Identify which cell holds the provided text, then report its [X, Y] central coordinate. 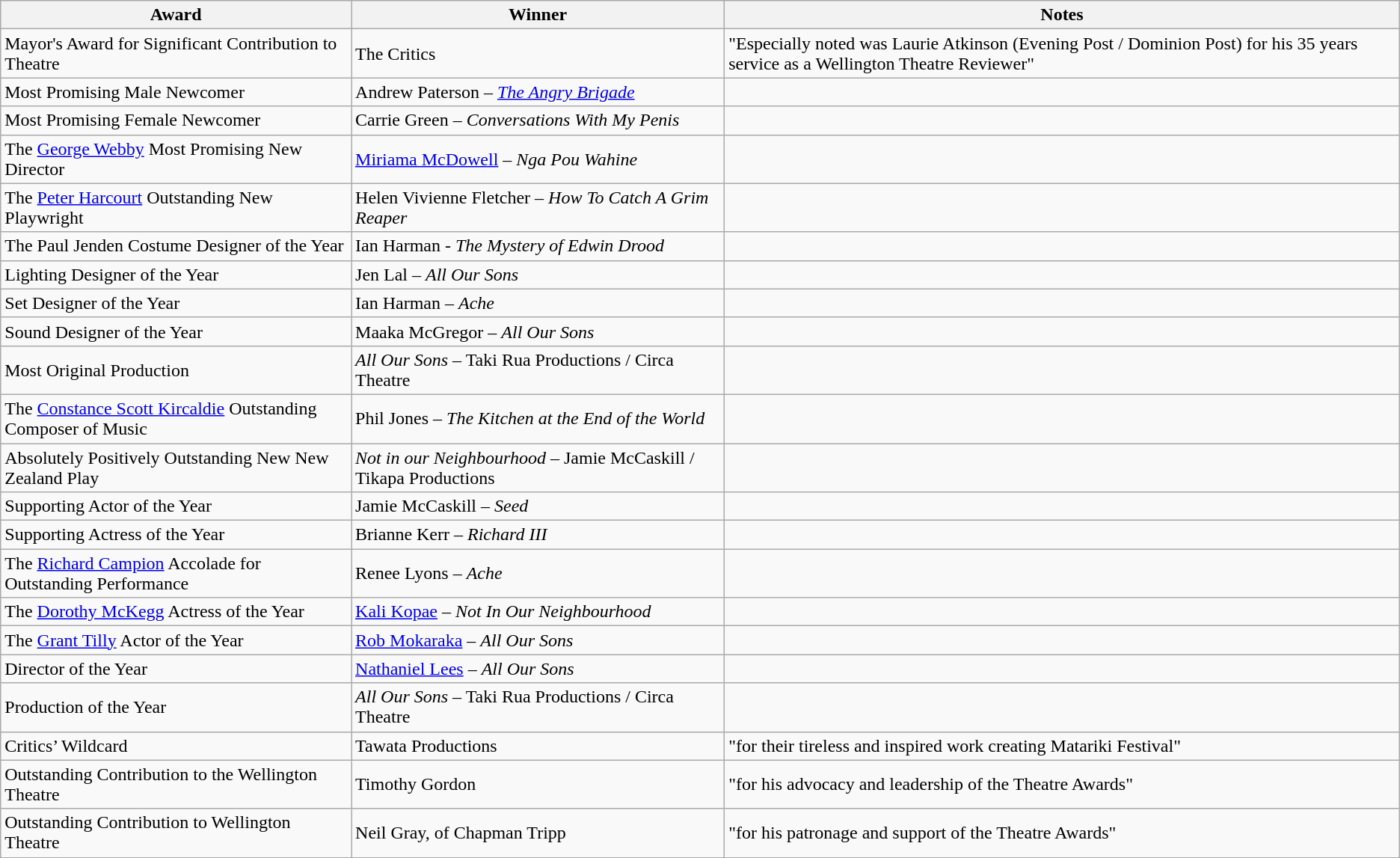
Helen Vivienne Fletcher – How To Catch A Grim Reaper [538, 208]
Mayor's Award for Significant Contribution to Theatre [176, 54]
Not in our Neighbourhood – Jamie McCaskill / Tikapa Productions [538, 467]
The Peter Harcourt Outstanding New Playwright [176, 208]
Sound Designer of the Year [176, 331]
The Richard Campion Accolade for Outstanding Performance [176, 573]
Maaka McGregor – All Our Sons [538, 331]
Notes [1062, 15]
Award [176, 15]
Most Promising Male Newcomer [176, 92]
Miriama McDowell – Nga Pou Wahine [538, 159]
The Paul Jenden Costume Designer of the Year [176, 246]
Phil Jones – The Kitchen at the End of the World [538, 419]
Jamie McCaskill – Seed [538, 506]
"for their tireless and inspired work creating Matariki Festival" [1062, 746]
The Grant Tilly Actor of the Year [176, 640]
The George Webby Most Promising New Director [176, 159]
Tawata Productions [538, 746]
Kali Kopae – Not In Our Neighbourhood [538, 612]
Ian Harman – Ache [538, 303]
Outstanding Contribution to Wellington Theatre [176, 833]
Director of the Year [176, 669]
Supporting Actress of the Year [176, 535]
Most Promising Female Newcomer [176, 120]
Nathaniel Lees – All Our Sons [538, 669]
Brianne Kerr – Richard III [538, 535]
"for his patronage and support of the Theatre Awards" [1062, 833]
The Critics [538, 54]
Ian Harman - The Mystery of Edwin Drood [538, 246]
Renee Lyons – Ache [538, 573]
Critics’ Wildcard [176, 746]
The Dorothy McKegg Actress of the Year [176, 612]
Supporting Actor of the Year [176, 506]
The Constance Scott Kircaldie Outstanding Composer of Music [176, 419]
Andrew Paterson – The Angry Brigade [538, 92]
Production of the Year [176, 708]
Carrie Green – Conversations With My Penis [538, 120]
Timothy Gordon [538, 784]
Most Original Production [176, 370]
"Especially noted was Laurie Atkinson (Evening Post / Dominion Post) for his 35 years service as a Wellington Theatre Reviewer" [1062, 54]
Absolutely Positively Outstanding New New Zealand Play [176, 467]
Neil Gray, of Chapman Tripp [538, 833]
Outstanding Contribution to the Wellington Theatre [176, 784]
Winner [538, 15]
Set Designer of the Year [176, 303]
"for his advocacy and leadership of the Theatre Awards" [1062, 784]
Lighting Designer of the Year [176, 275]
Jen Lal – All Our Sons [538, 275]
Rob Mokaraka – All Our Sons [538, 640]
